Output the [x, y] coordinate of the center of the cell containing the given text.  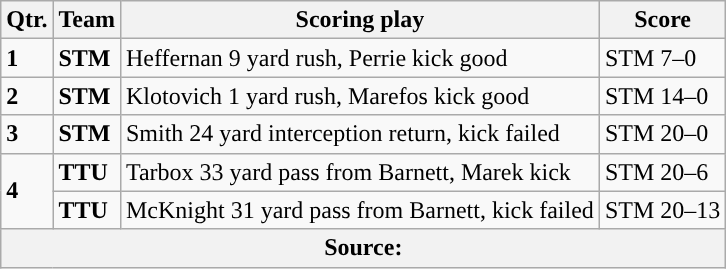
STM 7–0 [662, 58]
Qtr. [27, 20]
Tarbox 33 yard pass from Barnett, Marek kick [360, 172]
STM 14–0 [662, 96]
1 [27, 58]
Score [662, 20]
Klotovich 1 yard rush, Marefos kick good [360, 96]
Source: [364, 248]
Smith 24 yard interception return, kick failed [360, 134]
STM 20–13 [662, 210]
STM 20–0 [662, 134]
Scoring play [360, 20]
4 [27, 191]
3 [27, 134]
STM 20–6 [662, 172]
Heffernan 9 yard rush, Perrie kick good [360, 58]
McKnight 31 yard pass from Barnett, kick failed [360, 210]
2 [27, 96]
Team [87, 20]
